For the text-containing cell, return its midpoint in [X, Y] coordinate format. 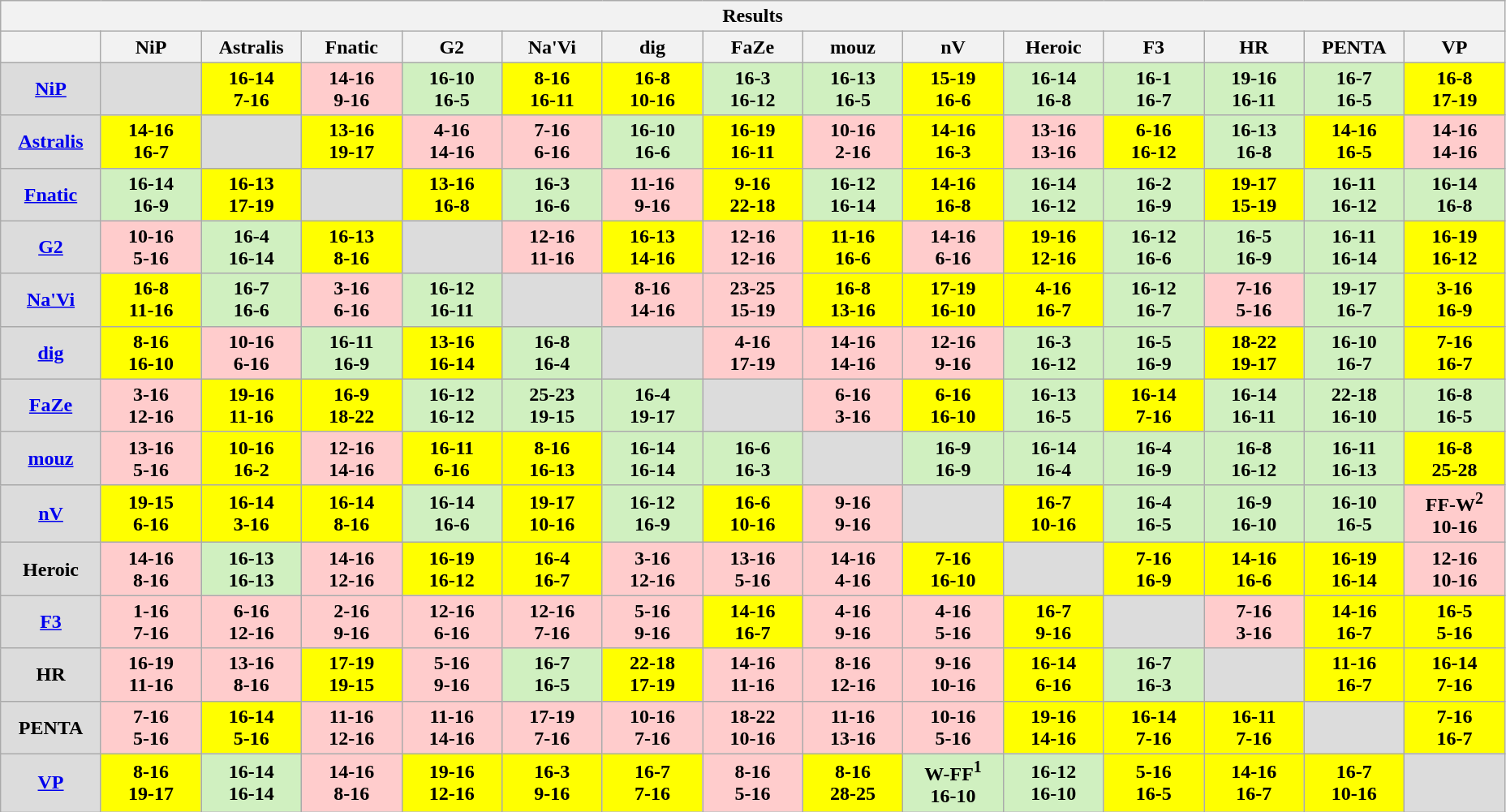
16-138-16 [351, 247]
16-316-6 [553, 195]
7-1616-10 [953, 569]
8-1628-25 [853, 783]
16-79-16 [1053, 621]
16-1316-13 [252, 569]
10-166-16 [252, 352]
16-1314-16 [652, 247]
1-167-16 [151, 621]
16-416-14 [252, 247]
25-2319-15 [553, 406]
14-1616-6 [1254, 569]
8-1612-16 [853, 675]
12-1614-16 [351, 458]
8-1616-11 [553, 89]
16-216-9 [1154, 195]
23-2515-19 [753, 300]
13-1613-16 [1053, 141]
22-1816-10 [1354, 406]
12-166-16 [452, 621]
16-146-16 [1053, 675]
12-1612-16 [753, 247]
6-163-16 [853, 406]
11-1614-16 [452, 727]
16-1216-10 [1053, 783]
16-1317-19 [252, 195]
16-1416-6 [452, 513]
16-1116-12 [1354, 195]
14-1611-16 [753, 675]
2-169-16 [351, 621]
16-1316-8 [1254, 141]
16-810-16 [652, 89]
8-1616-13 [553, 458]
15-1916-6 [953, 89]
16-1216-9 [652, 513]
11-169-16 [652, 195]
18-2219-17 [1254, 352]
14-166-16 [953, 247]
16-616-3 [753, 458]
6-1612-16 [252, 621]
11-1616-7 [1354, 675]
19-1716-7 [1354, 300]
22-1817-19 [652, 675]
16-1116-9 [351, 352]
17-197-16 [553, 727]
5-1616-5 [1154, 783]
6-1616-12 [1154, 141]
16-816-4 [553, 352]
16-918-22 [351, 406]
8-165-16 [753, 783]
4-1616-7 [1053, 300]
19-1616-11 [1254, 89]
16-916-10 [1254, 513]
16-416-9 [1154, 458]
18-2210-16 [753, 727]
4-1617-19 [753, 352]
19-1614-16 [1053, 727]
12-1610-16 [1455, 569]
16-117-16 [1254, 727]
14-1616-8 [953, 195]
11-1613-16 [853, 727]
16-1916-11 [753, 141]
10-1616-2 [252, 458]
14-1612-16 [351, 569]
19-1611-16 [252, 406]
16-148-16 [351, 513]
16-1216-6 [1154, 247]
16-39-16 [553, 783]
11-1616-6 [853, 247]
16-1216-11 [452, 300]
16-1016-6 [652, 141]
16-1116-14 [1354, 247]
6-1616-10 [953, 406]
17-1916-10 [953, 300]
16-143-16 [252, 513]
13-1616-8 [452, 195]
4-1614-16 [452, 141]
16-716-3 [1154, 675]
7-163-16 [1254, 621]
10-162-16 [853, 141]
8-1614-16 [652, 300]
16-416-5 [1154, 513]
13-168-16 [252, 675]
13-1619-17 [351, 141]
14-1616-5 [1354, 141]
7-166-16 [553, 141]
16-1216-14 [853, 195]
16-1416-12 [1053, 195]
3-166-16 [351, 300]
16-1916-14 [1354, 569]
19-1710-16 [553, 513]
16-811-16 [151, 300]
14-1616-3 [953, 141]
FF-W210-16 [1455, 513]
16-1216-12 [452, 406]
7-1616-9 [1154, 569]
19-1715-19 [1254, 195]
16-816-5 [1455, 406]
16-145-16 [252, 727]
16-116-16 [452, 458]
17-1919-15 [351, 675]
16-55-16 [1455, 621]
16-1416-11 [1254, 406]
16-716-6 [252, 300]
16-416-7 [553, 569]
12-1611-16 [553, 247]
19-156-16 [151, 513]
3-1616-9 [1455, 300]
16-610-16 [753, 513]
16-816-12 [1254, 458]
9-169-16 [853, 513]
4-165-16 [953, 621]
16-1216-7 [1154, 300]
8-1616-10 [151, 352]
16-1416-4 [1053, 458]
14-164-16 [853, 569]
11-1612-16 [351, 727]
16-419-17 [652, 406]
16-1416-9 [151, 195]
13-1616-14 [452, 352]
W-FF116-10 [953, 783]
Results [753, 16]
9-1610-16 [953, 675]
16-1016-7 [1354, 352]
14-169-16 [351, 89]
8-1619-17 [151, 783]
12-169-16 [953, 352]
16-116-7 [1154, 89]
16-817-19 [1455, 89]
12-167-16 [553, 621]
16-813-16 [853, 300]
16-77-16 [652, 783]
9-1622-18 [753, 195]
10-167-16 [652, 727]
16-825-28 [1455, 458]
16-1911-16 [151, 675]
16-916-9 [953, 458]
16-1116-13 [1354, 458]
4-169-16 [853, 621]
